Detect which cell encompasses the target text, then output its (x, y) center coordinate. 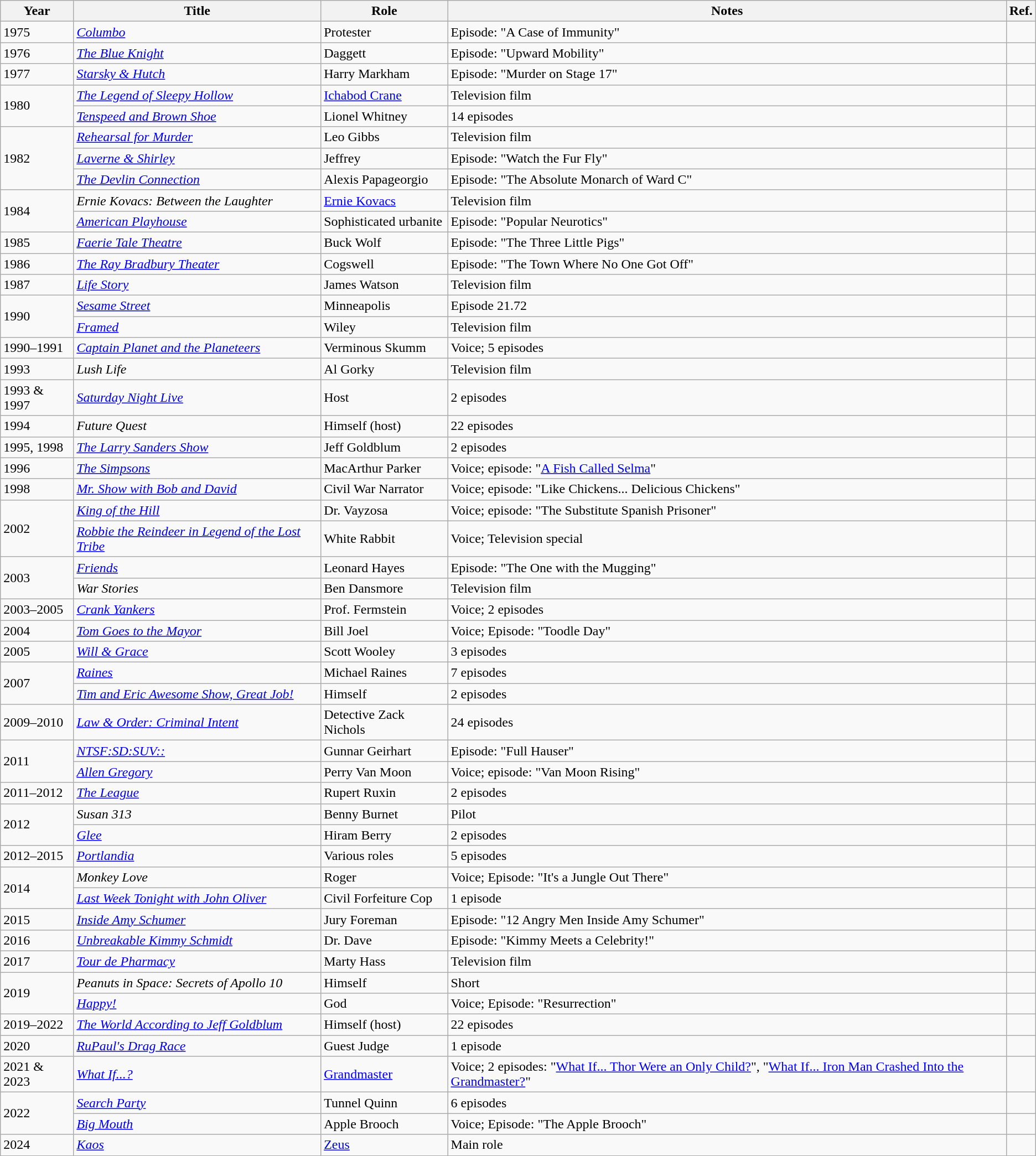
Framed (197, 327)
14 episodes (727, 116)
1976 (37, 53)
Short (727, 982)
The League (197, 793)
Zeus (384, 1145)
24 episodes (727, 723)
Voice; episode: "The Substitute Spanish Prisoner" (727, 510)
6 episodes (727, 1103)
2004 (37, 630)
Bill Joel (384, 630)
2016 (37, 940)
Sesame Street (197, 306)
1993 & 1997 (37, 397)
Ernie Kovacs: Between the Laughter (197, 200)
Voice; 2 episodes (727, 609)
Ref. (1021, 11)
Host (384, 397)
James Watson (384, 285)
Verminous Skumm (384, 348)
Role (384, 11)
2020 (37, 1046)
1990–1991 (37, 348)
2009–2010 (37, 723)
Voice; 5 episodes (727, 348)
2002 (37, 528)
Ernie Kovacs (384, 200)
Mr. Show with Bob and David (197, 489)
Crank Yankers (197, 609)
Episode: "The Absolute Monarch of Ward C" (727, 179)
MacArthur Parker (384, 468)
Inside Amy Schumer (197, 919)
Captain Planet and the Planeteers (197, 348)
Law & Order: Criminal Intent (197, 723)
Main role (727, 1145)
Starsky & Hutch (197, 74)
Rehearsal for Murder (197, 137)
2019 (37, 993)
2003 (37, 578)
Jeffrey (384, 158)
Hiram Berry (384, 835)
The Ray Bradbury Theater (197, 264)
Episode: "The Town Where No One Got Off" (727, 264)
The Legend of Sleepy Hollow (197, 95)
Voice; Episode: "The Apple Brooch" (727, 1124)
Grandmaster (384, 1075)
Episode: "Popular Neurotics" (727, 221)
Protester (384, 32)
White Rabbit (384, 539)
Raines (197, 673)
2024 (37, 1145)
Al Gorky (384, 369)
1987 (37, 285)
Scott Wooley (384, 652)
Episode: "Upward Mobility" (727, 53)
1982 (37, 158)
Voice; Television special (727, 539)
2019–2022 (37, 1025)
1990 (37, 317)
Notes (727, 11)
Friends (197, 567)
Tour de Pharmacy (197, 961)
Harry Markham (384, 74)
Monkey Love (197, 877)
Marty Hass (384, 961)
Buck Wolf (384, 242)
Susan 313 (197, 814)
1980 (37, 106)
Episode: "A Case of Immunity" (727, 32)
Roger (384, 877)
Episode: "Murder on Stage 17" (727, 74)
2022 (37, 1113)
Future Quest (197, 426)
Faerie Tale Theatre (197, 242)
Happy! (197, 1004)
1996 (37, 468)
Last Week Tonight with John Oliver (197, 898)
Search Party (197, 1103)
Gunnar Geirhart (384, 751)
1986 (37, 264)
What If...? (197, 1075)
NTSF:SD:SUV:: (197, 751)
Voice; Episode: "It's a Jungle Out There" (727, 877)
Daggett (384, 53)
Civil Forfeiture Cop (384, 898)
God (384, 1004)
2017 (37, 961)
Dr. Vayzosa (384, 510)
2003–2005 (37, 609)
Episode 21.72 (727, 306)
2014 (37, 888)
1998 (37, 489)
Voice; 2 episodes: "What If... Thor Were an Only Child?", "What If... Iron Man Crashed Into the Grandmaster?" (727, 1075)
Saturday Night Live (197, 397)
Michael Raines (384, 673)
Voice; episode: "A Fish Called Selma" (727, 468)
The Simpsons (197, 468)
Lionel Whitney (384, 116)
Lush Life (197, 369)
Robbie the Reindeer in Legend of the Lost Tribe (197, 539)
Year (37, 11)
Allen Gregory (197, 772)
Episode: "The Three Little Pigs" (727, 242)
Tunnel Quinn (384, 1103)
Episode: "12 Angry Men Inside Amy Schumer" (727, 919)
Title (197, 11)
Minneapolis (384, 306)
War Stories (197, 588)
Voice; episode: "Van Moon Rising" (727, 772)
Perry Van Moon (384, 772)
Laverne & Shirley (197, 158)
Episode: "Kimmy Meets a Celebrity!" (727, 940)
The World According to Jeff Goldblum (197, 1025)
2007 (37, 683)
Columbo (197, 32)
Detective Zack Nichols (384, 723)
1995, 1998 (37, 447)
Ben Dansmore (384, 588)
Civil War Narrator (384, 489)
Rupert Ruxin (384, 793)
Will & Grace (197, 652)
The Larry Sanders Show (197, 447)
Life Story (197, 285)
Voice; episode: "Like Chickens... Delicious Chickens" (727, 489)
Cogswell (384, 264)
Dr. Dave (384, 940)
1993 (37, 369)
Jury Foreman (384, 919)
Leonard Hayes (384, 567)
Episode: "Watch the Fur Fly" (727, 158)
1984 (37, 211)
Peanuts in Space: Secrets of Apollo 10 (197, 982)
7 episodes (727, 673)
Leo Gibbs (384, 137)
Pilot (727, 814)
1977 (37, 74)
Big Mouth (197, 1124)
3 episodes (727, 652)
Apple Brooch (384, 1124)
Tenspeed and Brown Shoe (197, 116)
2012–2015 (37, 856)
Episode: "Full Hauser" (727, 751)
Guest Judge (384, 1046)
2021 & 2023 (37, 1075)
Sophisticated urbanite (384, 221)
1975 (37, 32)
Ichabod Crane (384, 95)
Alexis Papageorgio (384, 179)
Episode: "The One with the Mugging" (727, 567)
American Playhouse (197, 221)
Tim and Eric Awesome Show, Great Job! (197, 694)
5 episodes (727, 856)
2011 (37, 761)
2005 (37, 652)
The Devlin Connection (197, 179)
Prof. Fermstein (384, 609)
2012 (37, 825)
1985 (37, 242)
1994 (37, 426)
2015 (37, 919)
Portlandia (197, 856)
Various roles (384, 856)
Wiley (384, 327)
Voice; Episode: "Resurrection" (727, 1004)
Tom Goes to the Mayor (197, 630)
RuPaul's Drag Race (197, 1046)
King of the Hill (197, 510)
Kaos (197, 1145)
2011–2012 (37, 793)
The Blue Knight (197, 53)
Glee (197, 835)
Voice; Episode: "Toodle Day" (727, 630)
Jeff Goldblum (384, 447)
Benny Burnet (384, 814)
Unbreakable Kimmy Schmidt (197, 940)
